Identify which cell holds the provided text, then report its (x, y) central coordinate. 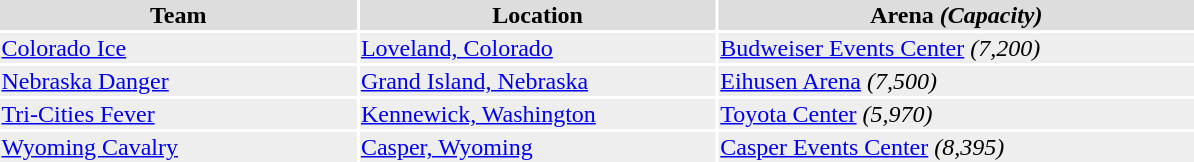
Grand Island, Nebraska (537, 81)
Team (178, 15)
Wyoming Cavalry (178, 147)
Loveland, Colorado (537, 48)
Casper, Wyoming (537, 147)
Toyota Center (5,970) (956, 114)
Eihusen Arena (7,500) (956, 81)
Colorado Ice (178, 48)
Arena (Capacity) (956, 15)
Location (537, 15)
Tri-Cities Fever (178, 114)
Casper Events Center (8,395) (956, 147)
Budweiser Events Center (7,200) (956, 48)
Nebraska Danger (178, 81)
Kennewick, Washington (537, 114)
